Return the [x, y] coordinate for the center point of the cell that contains the specified text.  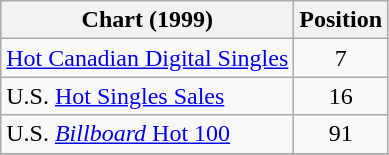
U.S. Billboard Hot 100 [148, 134]
Position [341, 20]
Chart (1999) [148, 20]
U.S. Hot Singles Sales [148, 96]
16 [341, 96]
91 [341, 134]
Hot Canadian Digital Singles [148, 58]
7 [341, 58]
